From the cell containing the given text, extract its center point as [X, Y] coordinate. 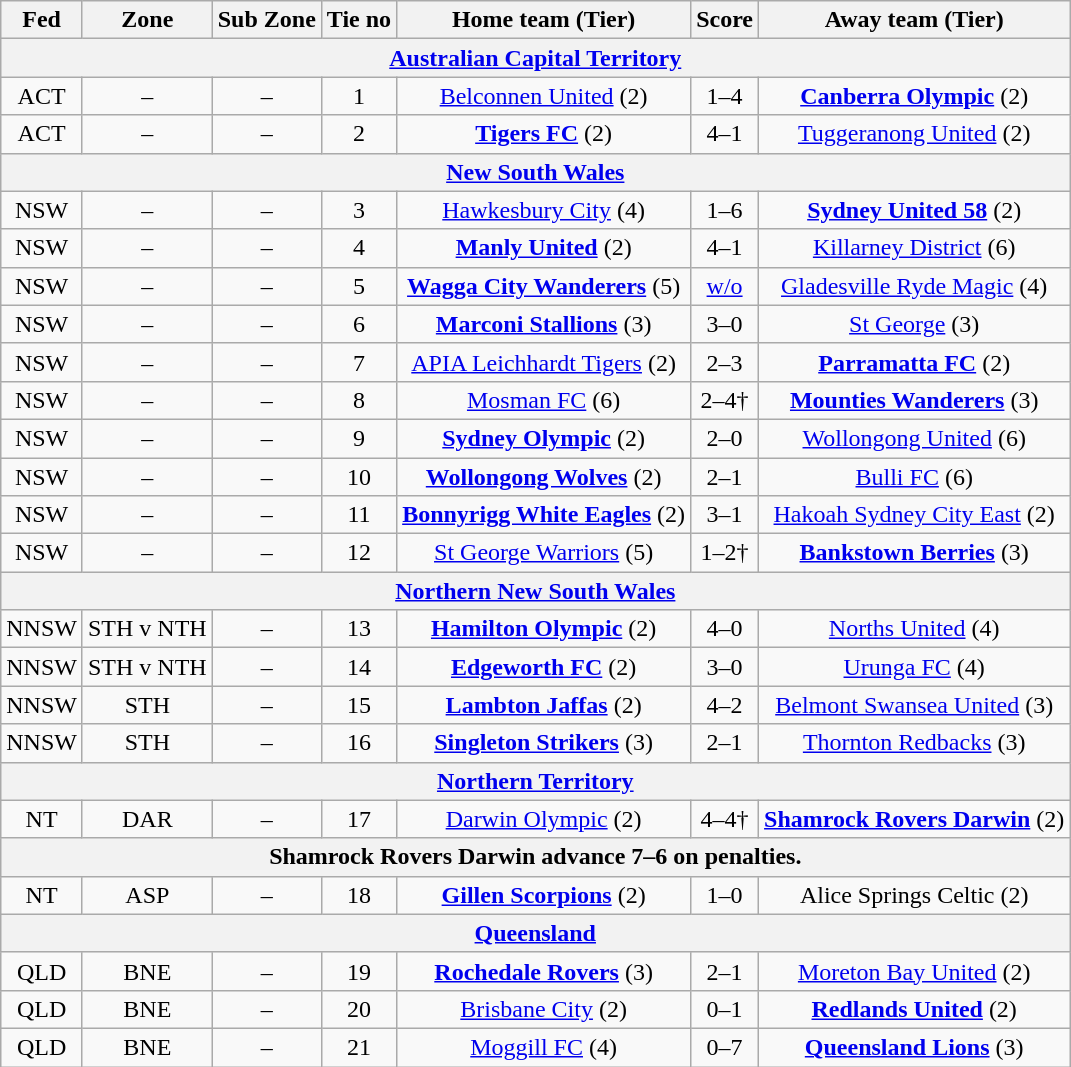
18 [358, 895]
Moreton Bay United (2) [914, 971]
Wagga City Wanderers (5) [544, 286]
1–0 [725, 895]
15 [358, 705]
Darwin Olympic (2) [544, 819]
Gladesville Ryde Magic (4) [914, 286]
Singleton Strikers (3) [544, 743]
Queensland Lions (3) [914, 1047]
6 [358, 324]
Wollongong Wolves (2) [544, 477]
9 [358, 438]
7 [358, 362]
Shamrock Rovers Darwin (2) [914, 819]
8 [358, 400]
0–7 [725, 1047]
Brisbane City (2) [544, 1009]
Moggill FC (4) [544, 1047]
St George Warriors (5) [544, 553]
Killarney District (6) [914, 248]
2 [358, 134]
Gillen Scorpions (2) [544, 895]
3–1 [725, 515]
Sydney Olympic (2) [544, 438]
1–4 [725, 96]
Sydney United 58 (2) [914, 210]
4–0 [725, 629]
17 [358, 819]
Hamilton Olympic (2) [544, 629]
4–2 [725, 705]
19 [358, 971]
Alice Springs Celtic (2) [914, 895]
11 [358, 515]
Shamrock Rovers Darwin advance 7–6 on penalties. [536, 857]
16 [358, 743]
St George (3) [914, 324]
w/o [725, 286]
5 [358, 286]
Bulli FC (6) [914, 477]
Edgeworth FC (2) [544, 667]
ASP [147, 895]
10 [358, 477]
Mounties Wanderers (3) [914, 400]
Hakoah Sydney City East (2) [914, 515]
1 [358, 96]
Away team (Tier) [914, 20]
Australian Capital Territory [536, 58]
14 [358, 667]
Wollongong United (6) [914, 438]
Northern New South Wales [536, 591]
Belconnen United (2) [544, 96]
Lambton Jaffas (2) [544, 705]
Hawkesbury City (4) [544, 210]
Canberra Olympic (2) [914, 96]
2–0 [725, 438]
Redlands United (2) [914, 1009]
Parramatta FC (2) [914, 362]
New South Wales [536, 172]
20 [358, 1009]
Belmont Swansea United (3) [914, 705]
Queensland [536, 933]
DAR [147, 819]
0–1 [725, 1009]
Bankstown Berries (3) [914, 553]
1–2† [725, 553]
Urunga FC (4) [914, 667]
Northern Territory [536, 781]
Tuggeranong United (2) [914, 134]
Fed [42, 20]
Sub Zone [266, 20]
1–6 [725, 210]
Marconi Stallions (3) [544, 324]
13 [358, 629]
Zone [147, 20]
21 [358, 1047]
4–4† [725, 819]
2–4† [725, 400]
Tie no [358, 20]
Manly United (2) [544, 248]
Mosman FC (6) [544, 400]
4 [358, 248]
Tigers FC (2) [544, 134]
Bonnyrigg White Eagles (2) [544, 515]
Score [725, 20]
2–3 [725, 362]
3 [358, 210]
Home team (Tier) [544, 20]
Norths United (4) [914, 629]
Thornton Redbacks (3) [914, 743]
APIA Leichhardt Tigers (2) [544, 362]
Rochedale Rovers (3) [544, 971]
12 [358, 553]
